Determine the [X, Y] coordinate at the center of the cell enclosing the given text.  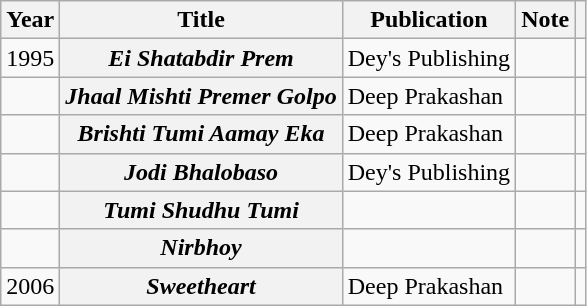
1995 [30, 58]
Publication [428, 20]
Tumi Shudhu Tumi [201, 210]
Nirbhoy [201, 248]
Year [30, 20]
Sweetheart [201, 286]
Jhaal Mishti Premer Golpo [201, 96]
Ei Shatabdir Prem [201, 58]
2006 [30, 286]
Jodi Bhalobaso [201, 172]
Title [201, 20]
Note [546, 20]
Brishti Tumi Aamay Eka [201, 134]
